From the cell containing the given text, extract its center point as (x, y) coordinate. 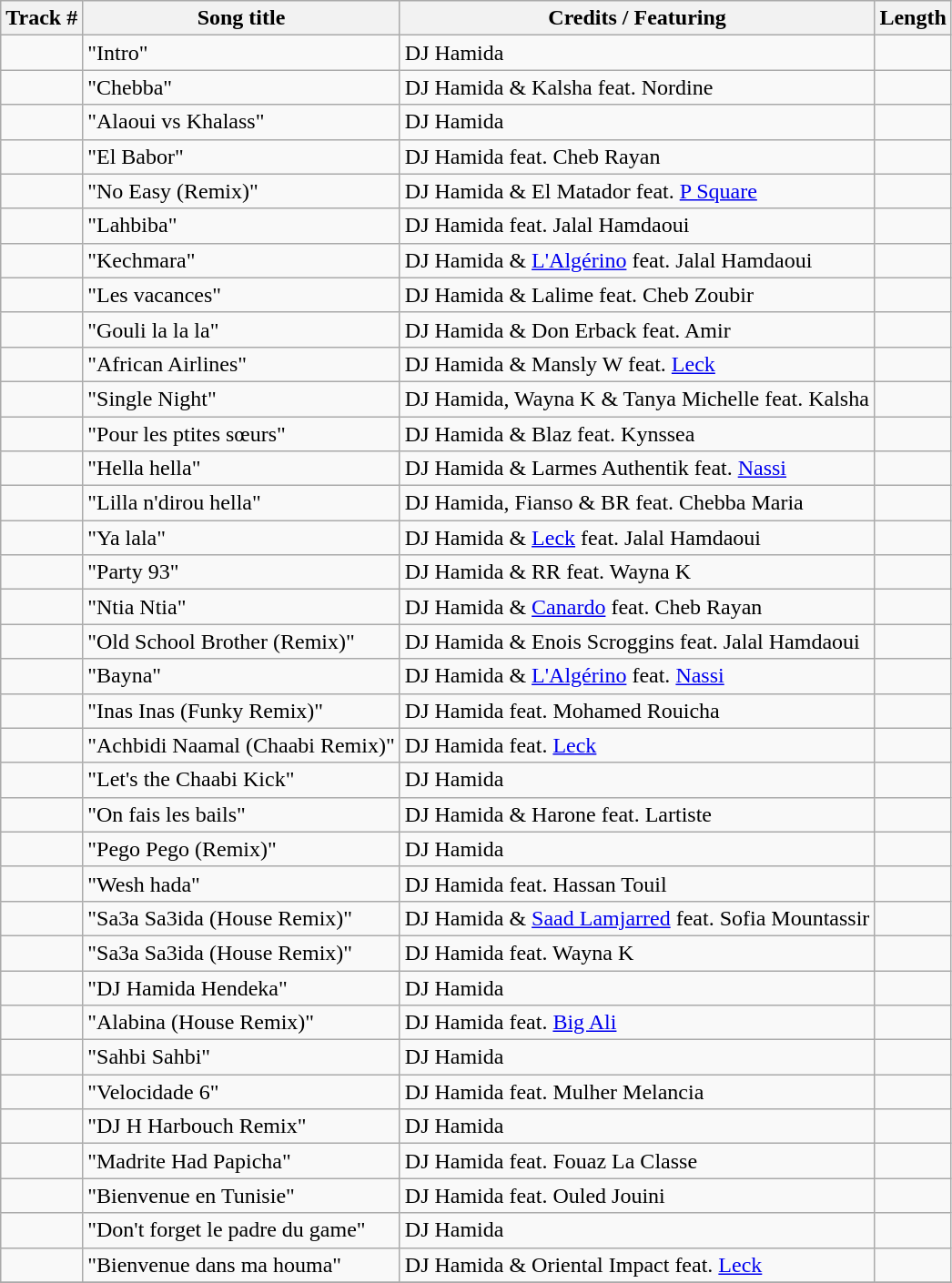
DJ Hamida & L'Algérino feat. Nassi (637, 676)
"Don't forget le padre du game" (242, 1230)
"Bayna" (242, 676)
"On fais les bails" (242, 814)
"Kechmara" (242, 260)
"Bienvenue en Tunisie" (242, 1196)
"Let's the Chaabi Kick" (242, 780)
DJ Hamida feat. Mulher Melancia (637, 1092)
Song title (242, 18)
"Chebba" (242, 87)
DJ Hamida feat. Hassan Touil (637, 884)
DJ Hamida & El Matador feat. P Square (637, 191)
"Party 93" (242, 572)
Track # (42, 18)
"Wesh hada" (242, 884)
"No Easy (Remix)" (242, 191)
"Achbidi Naamal (Chaabi Remix)" (242, 745)
"DJ H Harbouch Remix" (242, 1126)
"Velocidade 6" (242, 1092)
"Inas Inas (Funky Remix)" (242, 711)
DJ Hamida & Blaz feat. Kynssea (637, 434)
DJ Hamida feat. Leck (637, 745)
DJ Hamida feat. Mohamed Rouicha (637, 711)
"Bienvenue dans ma houma" (242, 1265)
DJ Hamida, Fianso & BR feat. Chebba Maria (637, 503)
"Alabina (House Remix)" (242, 1023)
DJ Hamida & Kalsha feat. Nordine (637, 87)
DJ Hamida & Larmes Authentik feat. Nassi (637, 469)
DJ Hamida & L'Algérino feat. Jalal Hamdaoui (637, 260)
DJ Hamida feat. Cheb Rayan (637, 157)
DJ Hamida & Don Erback feat. Amir (637, 329)
DJ Hamida & Oriental Impact feat. Leck (637, 1265)
DJ Hamida & Harone feat. Lartiste (637, 814)
"Intro" (242, 53)
DJ Hamida & Mansly W feat. Leck (637, 364)
"Gouli la la la" (242, 329)
DJ Hamida & Enois Scroggins feat. Jalal Hamdaoui (637, 641)
DJ Hamida feat. Big Ali (637, 1023)
"El Babor" (242, 157)
"Single Night" (242, 399)
DJ Hamida feat. Ouled Jouini (637, 1196)
DJ Hamida, Wayna K & Tanya Michelle feat. Kalsha (637, 399)
"Pego Pego (Remix)" (242, 849)
DJ Hamida & Canardo feat. Cheb Rayan (637, 607)
"Madrite Had Papicha" (242, 1161)
DJ Hamida & Leck feat. Jalal Hamdaoui (637, 538)
"Alaoui vs Khalass" (242, 122)
"Les vacances" (242, 295)
"Old School Brother (Remix)" (242, 641)
Length (913, 18)
DJ Hamida & Lalime feat. Cheb Zoubir (637, 295)
DJ Hamida & RR feat. Wayna K (637, 572)
DJ Hamida feat. Jalal Hamdaoui (637, 226)
"Ntia Ntia" (242, 607)
DJ Hamida feat. Fouaz La Classe (637, 1161)
"Lahbiba" (242, 226)
"Lilla n'dirou hella" (242, 503)
"Sahbi Sahbi" (242, 1057)
"African Airlines" (242, 364)
"Hella hella" (242, 469)
"Ya lala" (242, 538)
"Pour les ptites sœurs" (242, 434)
Credits / Featuring (637, 18)
DJ Hamida & Saad Lamjarred feat. Sofia Mountassir (637, 918)
DJ Hamida feat. Wayna K (637, 953)
"DJ Hamida Hendeka" (242, 987)
